Detect which cell encompasses the target text, then output its [X, Y] center coordinate. 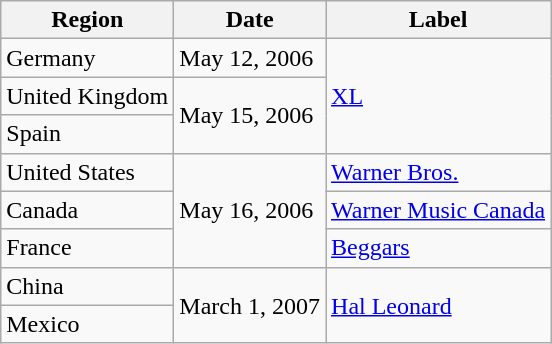
Spain [88, 134]
Date [250, 20]
March 1, 2007 [250, 305]
Beggars [438, 248]
May 16, 2006 [250, 210]
France [88, 248]
May 15, 2006 [250, 115]
XL [438, 96]
Mexico [88, 324]
Region [88, 20]
Canada [88, 210]
May 12, 2006 [250, 58]
United States [88, 172]
Warner Music Canada [438, 210]
Warner Bros. [438, 172]
China [88, 286]
Hal Leonard [438, 305]
United Kingdom [88, 96]
Germany [88, 58]
Label [438, 20]
